Extract the [X, Y] coordinate from the center of the cell holding the provided text.  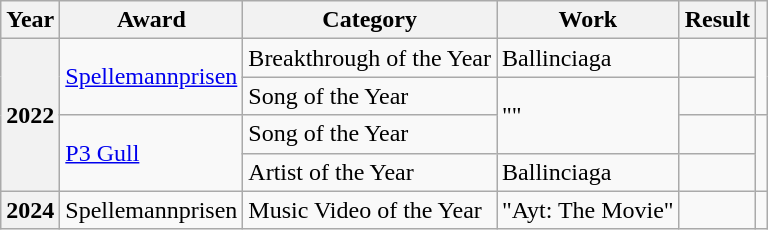
Artist of the Year [370, 172]
P3 Gull [152, 153]
Music Video of the Year [370, 210]
"" [588, 115]
"Ayt: The Movie" [588, 210]
Result [717, 20]
Category [370, 20]
Breakthrough of the Year [370, 58]
2022 [30, 115]
2024 [30, 210]
Award [152, 20]
Work [588, 20]
Year [30, 20]
